Search for the cell housing the specified text and yield its (X, Y) center coordinate. 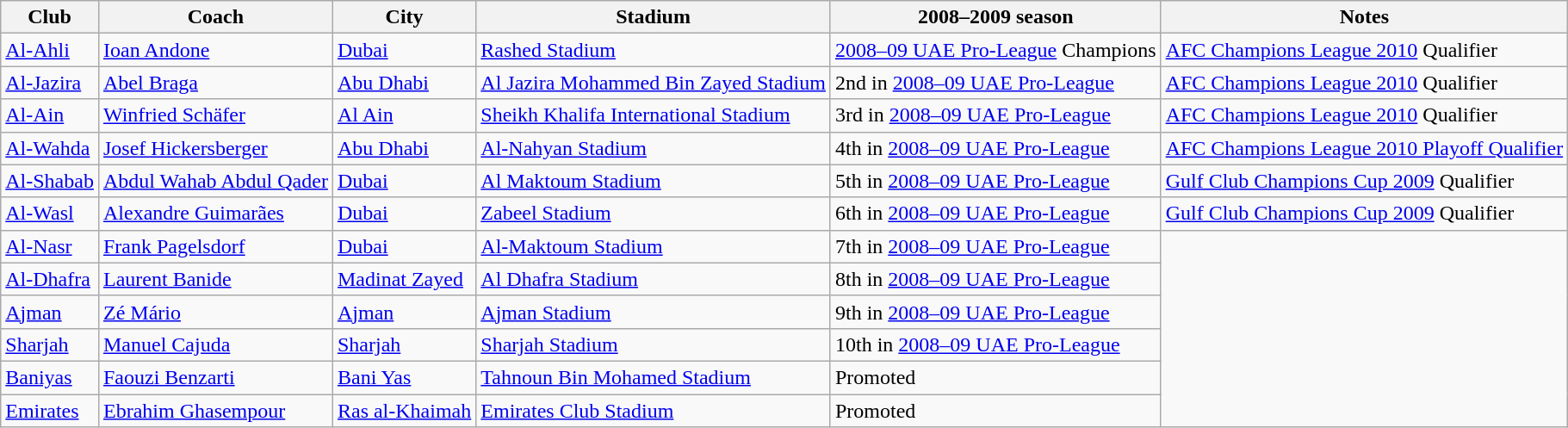
Al-Maktoum Stadium (654, 246)
10th in 2008–09 UAE Pro-League (995, 344)
Al-Wahda (50, 148)
Coach (215, 17)
Faouzi Benzarti (215, 377)
Zé Mário (215, 312)
Al Maktoum Stadium (654, 181)
4th in 2008–09 UAE Pro-League (995, 148)
Laurent Banide (215, 279)
Ajman Stadium (654, 312)
Abdul Wahab Abdul Qader (215, 181)
Al Ain (404, 115)
Frank Pagelsdorf (215, 246)
Ioan Andone (215, 50)
Al-Nahyan Stadium (654, 148)
Tahnoun Bin Mohamed Stadium (654, 377)
Zabeel Stadium (654, 214)
Al-Nasr (50, 246)
Winfried Schäfer (215, 115)
Ras al-Khaimah (404, 411)
Notes (1364, 17)
Emirates Club Stadium (654, 411)
Club (50, 17)
Madinat Zayed (404, 279)
3rd in 2008–09 UAE Pro-League (995, 115)
Emirates (50, 411)
Sheikh Khalifa International Stadium (654, 115)
Manuel Cajuda (215, 344)
Al-Wasl (50, 214)
8th in 2008–09 UAE Pro-League (995, 279)
Alexandre Guimarães (215, 214)
9th in 2008–09 UAE Pro-League (995, 312)
City (404, 17)
2008–09 UAE Pro-League Champions (995, 50)
Al-Jazira (50, 83)
Josef Hickersberger (215, 148)
Al-Dhafra (50, 279)
Rashed Stadium (654, 50)
6th in 2008–09 UAE Pro-League (995, 214)
Al-Ain (50, 115)
Stadium (654, 17)
Al Jazira Mohammed Bin Zayed Stadium (654, 83)
Baniyas (50, 377)
2008–2009 season (995, 17)
5th in 2008–09 UAE Pro-League (995, 181)
Al-Ahli (50, 50)
7th in 2008–09 UAE Pro-League (995, 246)
Sharjah Stadium (654, 344)
Al Dhafra Stadium (654, 279)
AFC Champions League 2010 Playoff Qualifier (1364, 148)
Abel Braga (215, 83)
Bani Yas (404, 377)
Ebrahim Ghasempour (215, 411)
Al-Shabab (50, 181)
2nd in 2008–09 UAE Pro-League (995, 83)
